Output the (X, Y) coordinate of the center of the cell containing the given text.  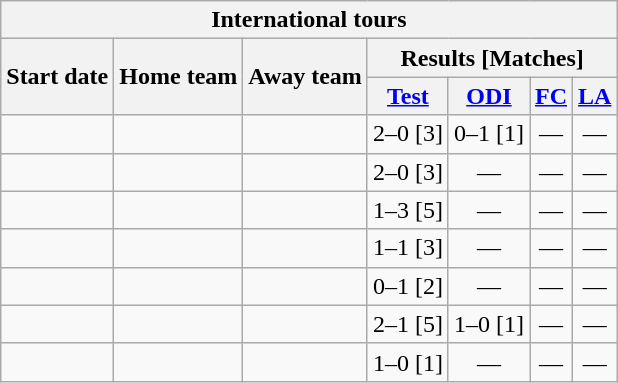
1–1 [3] (408, 248)
International tours (309, 20)
1–3 [5] (408, 210)
Away team (306, 77)
Results [Matches] (492, 58)
0–1 [1] (488, 134)
LA (595, 96)
Start date (58, 77)
Home team (178, 77)
ODI (488, 96)
Test (408, 96)
0–1 [2] (408, 286)
2–1 [5] (408, 324)
FC (552, 96)
